Determine the [X, Y] coordinate at the center of the cell enclosing the given text.  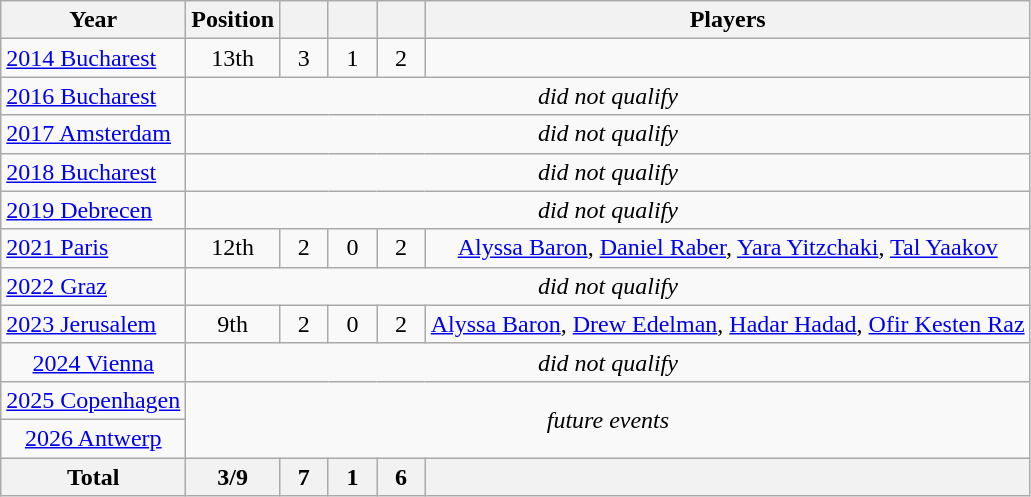
2019 Debrecen [94, 210]
Players [728, 20]
2022 Graz [94, 286]
2016 Bucharest [94, 96]
future events [608, 419]
2023 Jerusalem [94, 324]
Alyssa Baron, Drew Edelman, Hadar Hadad, Ofir Kesten Raz [728, 324]
13th [233, 58]
3 [304, 58]
7 [304, 477]
2014 Bucharest [94, 58]
2021 Paris [94, 248]
2024 Vienna [94, 362]
Year [94, 20]
2026 Antwerp [94, 438]
2025 Copenhagen [94, 400]
Position [233, 20]
6 [402, 477]
2018 Bucharest [94, 172]
Total [94, 477]
Alyssa Baron, Daniel Raber, Yara Yitzchaki, Tal Yaakov [728, 248]
2017 Amsterdam [94, 134]
9th [233, 324]
3/9 [233, 477]
12th [233, 248]
